Pinpoint the cell where the given text exists, returning its (X, Y) midpoint coordinate. 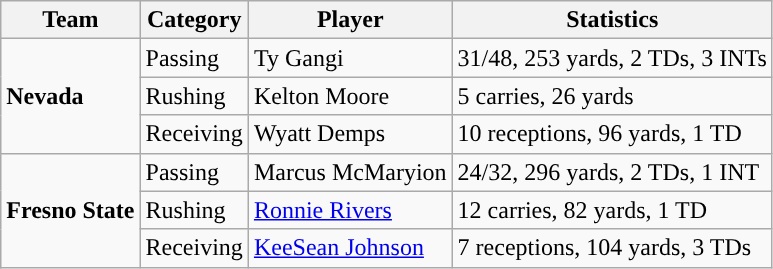
Kelton Moore (350, 96)
Category (194, 20)
Ty Gangi (350, 58)
Marcus McMaryion (350, 172)
KeeSean Johnson (350, 248)
10 receptions, 96 yards, 1 TD (612, 134)
5 carries, 26 yards (612, 96)
12 carries, 82 yards, 1 TD (612, 210)
24/32, 296 yards, 2 TDs, 1 INT (612, 172)
Player (350, 20)
Wyatt Demps (350, 134)
Team (70, 20)
Nevada (70, 96)
Fresno State (70, 210)
Ronnie Rivers (350, 210)
7 receptions, 104 yards, 3 TDs (612, 248)
31/48, 253 yards, 2 TDs, 3 INTs (612, 58)
Statistics (612, 20)
